Scan for the cell matching the given text and deliver its (X, Y) coordinate at center. 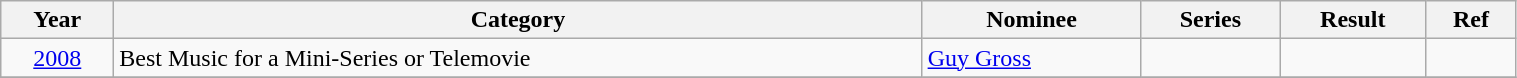
Ref (1471, 20)
Series (1210, 20)
2008 (58, 58)
Year (58, 20)
Category (518, 20)
Best Music for a Mini-Series or Telemovie (518, 58)
Guy Gross (1032, 58)
Nominee (1032, 20)
Result (1353, 20)
